Identify which cell holds the provided text, then report its (X, Y) central coordinate. 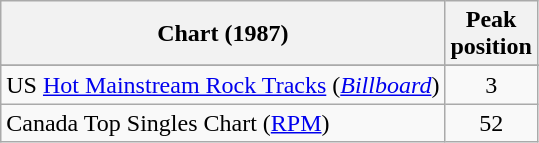
Chart (1987) (223, 34)
US Hot Mainstream Rock Tracks (Billboard) (223, 85)
52 (491, 123)
Peakposition (491, 34)
3 (491, 85)
Canada Top Singles Chart (RPM) (223, 123)
